For the text-containing cell, return its midpoint in (X, Y) coordinate format. 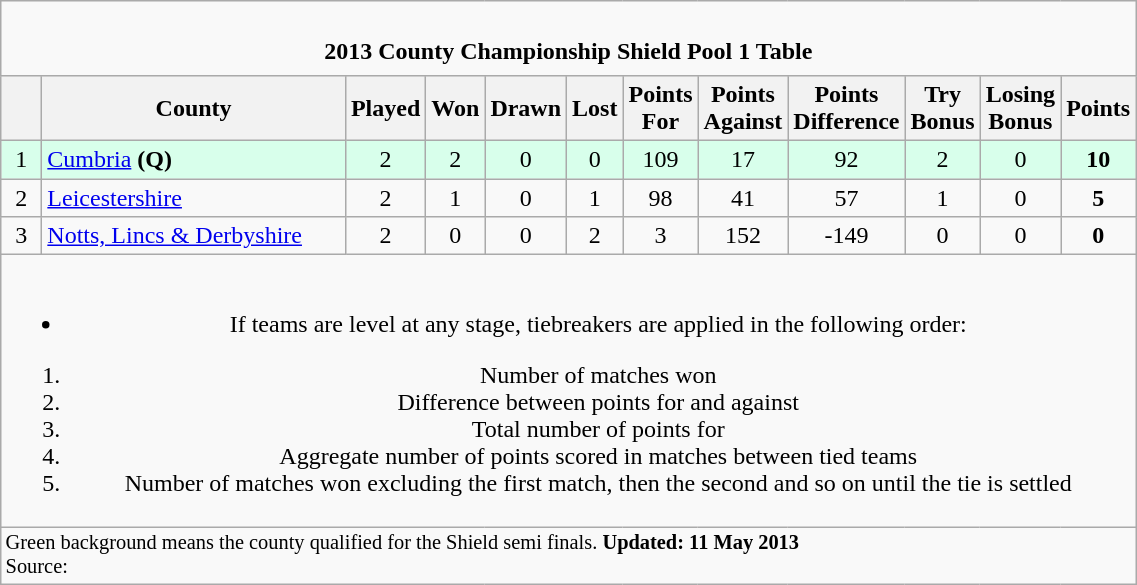
Points (1098, 108)
Points For (660, 108)
Losing Bonus (1020, 108)
Notts, Lincs & Derbyshire (194, 236)
Points Against (743, 108)
152 (743, 236)
Try Bonus (942, 108)
County (194, 108)
Cumbria (Q) (194, 159)
Played (385, 108)
Leicestershire (194, 197)
57 (846, 197)
10 (1098, 159)
5 (1098, 197)
98 (660, 197)
17 (743, 159)
Lost (595, 108)
109 (660, 159)
Won (456, 108)
-149 (846, 236)
92 (846, 159)
Points Difference (846, 108)
41 (743, 197)
Drawn (526, 108)
Green background means the county qualified for the Shield semi finals. Updated: 11 May 2013Source: (568, 556)
